Find where the given text appears and provide that cell's center as [X, Y] coordinate. 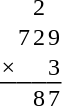
× [8, 68]
9 [54, 37]
2 [40, 37]
3 [54, 68]
7 [24, 37]
